Locate the cell with the specified text and output its (x, y) center coordinate. 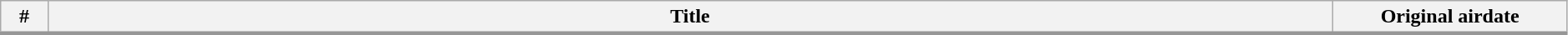
# (24, 17)
Title (690, 17)
Original airdate (1450, 17)
